Output the (x, y) coordinate of the center of the cell containing the given text.  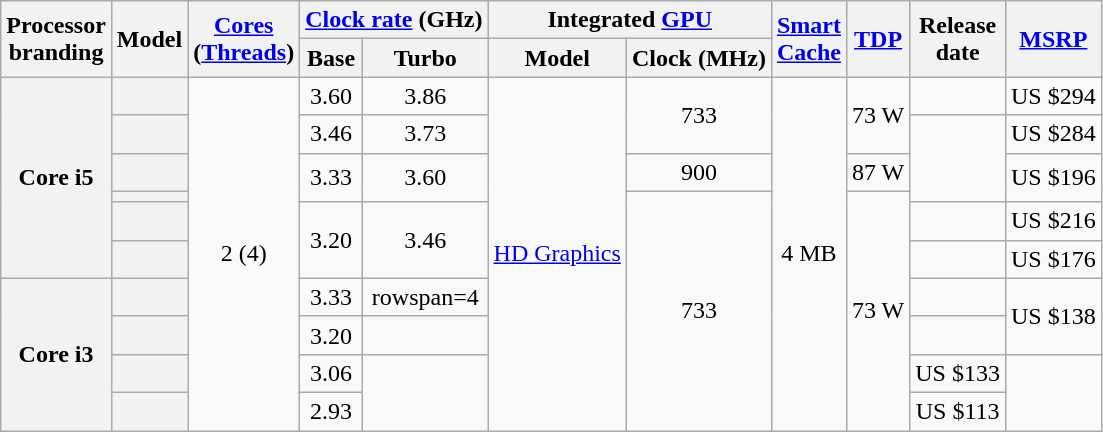
Core i3 (56, 354)
rowspan=4 (426, 297)
2 (4) (244, 254)
4 MB (808, 254)
3.73 (426, 134)
3.86 (426, 96)
900 (698, 172)
US $294 (1053, 96)
US $133 (958, 373)
Releasedate (958, 39)
Turbo (426, 58)
US $196 (1053, 178)
US $113 (958, 411)
TDP (878, 39)
Processorbranding (56, 39)
HD Graphics (557, 254)
3.06 (332, 373)
Clock (MHz) (698, 58)
Integrated GPU (630, 20)
US $216 (1053, 221)
MSRP (1053, 39)
Core i5 (56, 178)
US $138 (1053, 316)
87 W (878, 172)
Base (332, 58)
Clock rate (GHz) (394, 20)
2.93 (332, 411)
US $284 (1053, 134)
US $176 (1053, 259)
SmartCache (808, 39)
Cores(Threads) (244, 39)
